Detect which cell encompasses the target text, then output its [x, y] center coordinate. 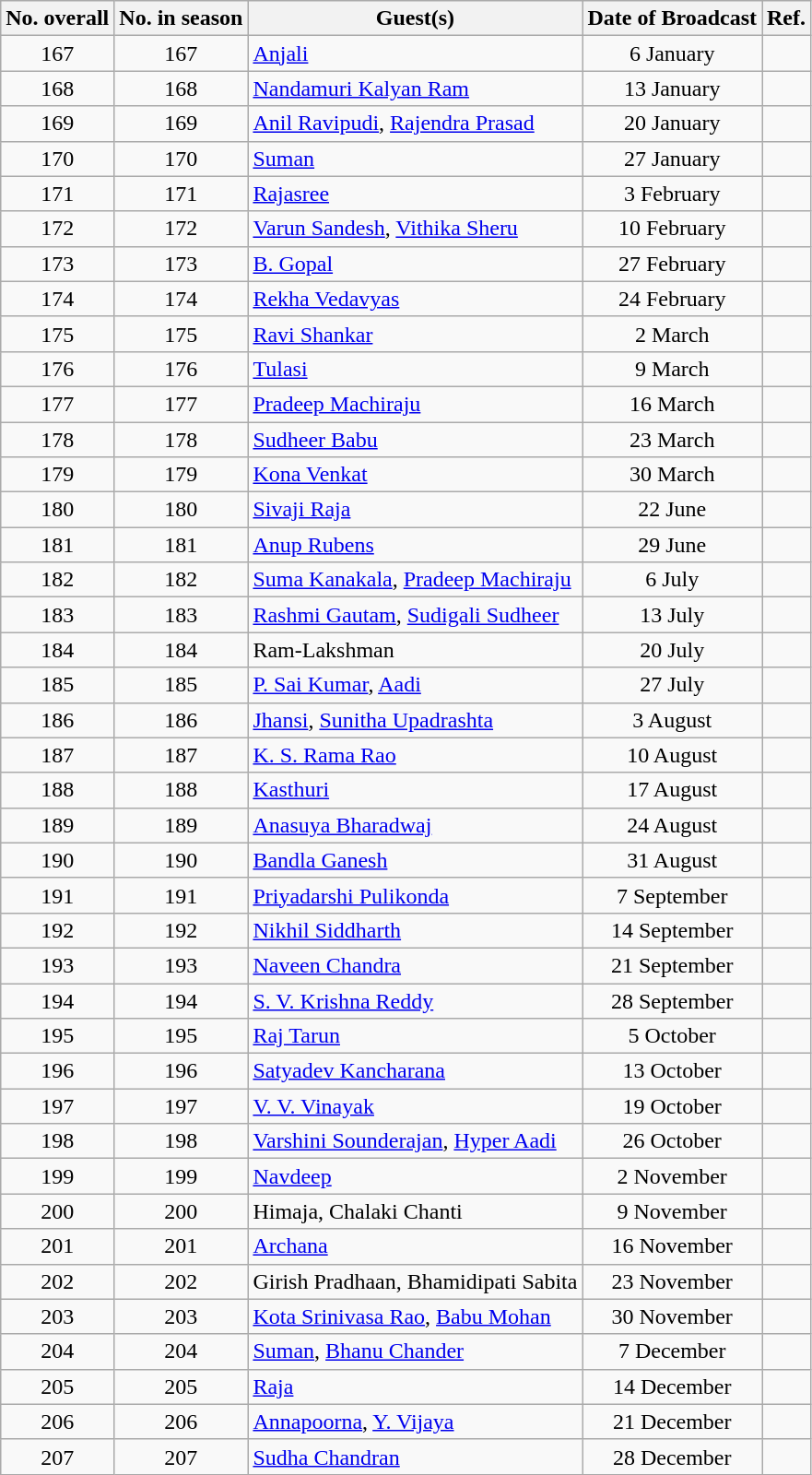
Anjali [415, 53]
Naveen Chandra [415, 965]
3 August [673, 720]
31 August [673, 860]
Himaja, Chalaki Chanti [415, 1211]
2 November [673, 1176]
Ref. [785, 18]
6 January [673, 53]
Tulasi [415, 369]
Rajasree [415, 194]
3 February [673, 194]
20 January [673, 124]
K. S. Rama Rao [415, 755]
Date of Broadcast [673, 18]
10 February [673, 229]
29 June [673, 545]
Ram-Lakshman [415, 650]
16 March [673, 404]
13 July [673, 615]
7 September [673, 895]
Kona Venkat [415, 475]
Suman, Bhanu Chander [415, 1351]
9 November [673, 1211]
21 September [673, 965]
Priyadarshi Pulikonda [415, 895]
Nikhil Siddharth [415, 930]
Raja [415, 1386]
Sudheer Babu [415, 440]
Guest(s) [415, 18]
S. V. Krishna Reddy [415, 1000]
Archana [415, 1246]
Girish Pradhaan, Bhamidipati Sabita [415, 1281]
Navdeep [415, 1176]
17 August [673, 790]
Sudha Chandran [415, 1457]
Satyadev Kancharana [415, 1071]
Sivaji Raja [415, 510]
Nandamuri Kalyan Ram [415, 88]
7 December [673, 1351]
No. in season [181, 18]
Raj Tarun [415, 1036]
Pradeep Machiraju [415, 404]
V. V. Vinayak [415, 1106]
23 November [673, 1281]
2 March [673, 334]
20 July [673, 650]
Kota Srinivasa Rao, Babu Mohan [415, 1316]
30 March [673, 475]
23 March [673, 440]
16 November [673, 1246]
P. Sai Kumar, Aadi [415, 685]
27 January [673, 159]
Suman [415, 159]
27 February [673, 264]
Anasuya Bharadwaj [415, 825]
21 December [673, 1422]
Bandla Ganesh [415, 860]
9 March [673, 369]
Jhansi, Sunitha Upadrashta [415, 720]
Annapoorna, Y. Vijaya [415, 1422]
22 June [673, 510]
14 December [673, 1386]
Anil Ravipudi, Rajendra Prasad [415, 124]
5 October [673, 1036]
No. overall [57, 18]
Suma Kanakala, Pradeep Machiraju [415, 580]
13 January [673, 88]
24 August [673, 825]
Varshini Sounderajan, Hyper Aadi [415, 1141]
26 October [673, 1141]
Rekha Vedavyas [415, 299]
13 October [673, 1071]
10 August [673, 755]
Kasthuri [415, 790]
14 September [673, 930]
Varun Sandesh, Vithika Sheru [415, 229]
27 July [673, 685]
30 November [673, 1316]
Ravi Shankar [415, 334]
B. Gopal [415, 264]
28 September [673, 1000]
Anup Rubens [415, 545]
24 February [673, 299]
Rashmi Gautam, Sudigali Sudheer [415, 615]
28 December [673, 1457]
6 July [673, 580]
19 October [673, 1106]
